For the text-containing cell, return its midpoint in (x, y) coordinate format. 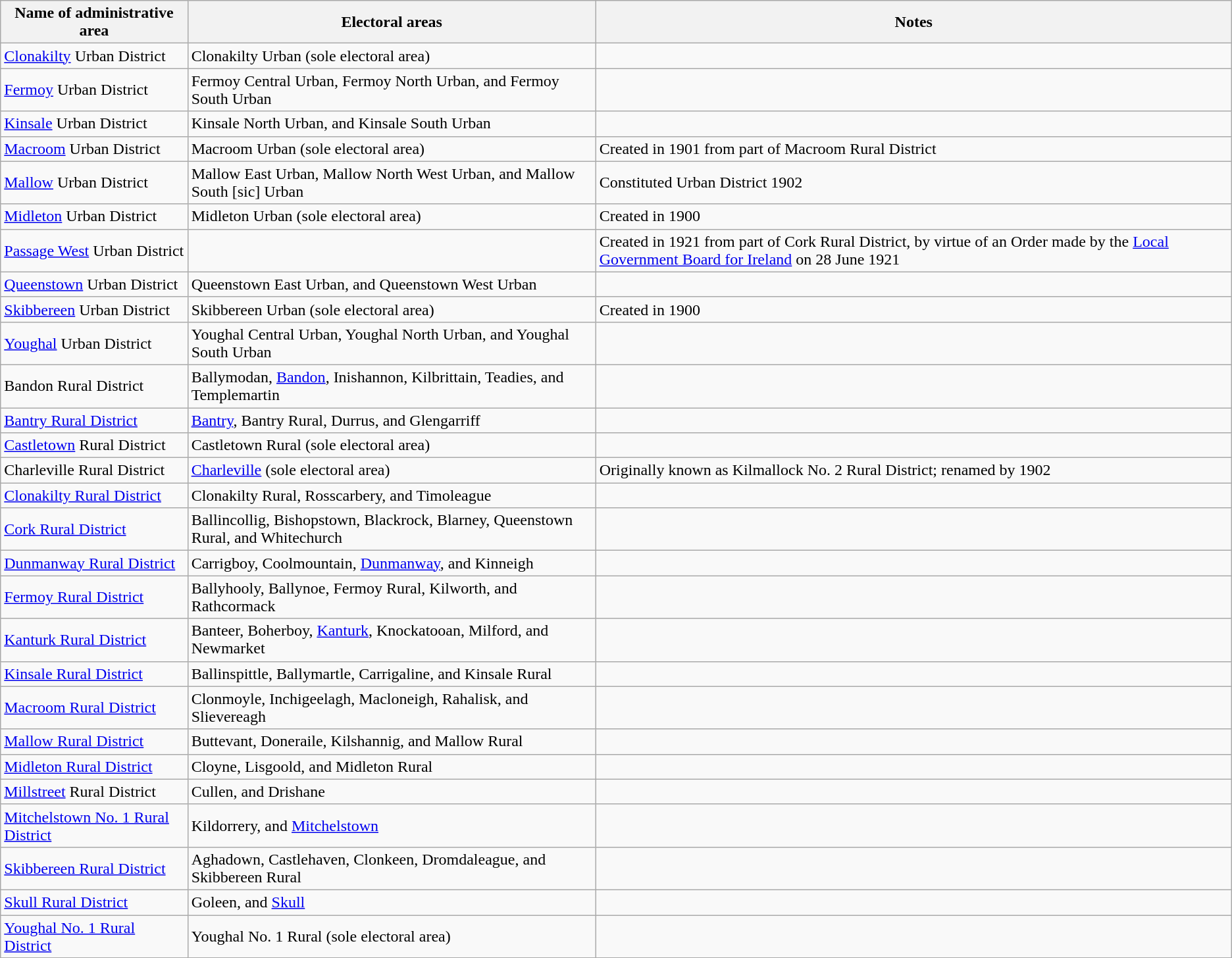
Skull Rural District (94, 902)
Created in 1921 from part of Cork Rural District, by virtue of an Order made by the Local Government Board for Ireland on 28 June 1921 (913, 250)
Castletown Rural (sole electoral area) (392, 445)
Ballymodan, Bandon, Inishannon, Kilbrittain, Teadies, and Templemartin (392, 386)
Electoral areas (392, 22)
Bandon Rural District (94, 386)
Notes (913, 22)
Midleton Rural District (94, 767)
Macroom Urban District (94, 149)
Passage West Urban District (94, 250)
Midleton Urban (sole electoral area) (392, 216)
Charleville (sole electoral area) (392, 470)
Ballyhooly, Ballynoe, Fermoy Rural, Kilworth, and Rathcormack (392, 597)
Fermoy Central Urban, Fermoy North Urban, and Fermoy South Urban (392, 89)
Goleen, and Skull (392, 902)
Mallow Urban District (94, 183)
Clonmoyle, Inchigeelagh, Macloneigh, Rahalisk, and Slievereagh (392, 708)
Ballinspittle, Ballymartle, Carrigaline, and Kinsale Rural (392, 674)
Mitchelstown No. 1 Rural District (94, 825)
Ballincollig, Bishopstown, Blackrock, Blarney, Queenstown Rural, and Whitechurch (392, 529)
Clonakilty Rural District (94, 495)
Macroom Rural District (94, 708)
Clonakilty Urban District (94, 56)
Youghal Urban District (94, 343)
Carrigboy, Coolmountain, Dunmanway, and Kinneigh (392, 563)
Cloyne, Lisgoold, and Midleton Rural (392, 767)
Midleton Urban District (94, 216)
Kinsale North Urban, and Kinsale South Urban (392, 124)
Queenstown East Urban, and Queenstown West Urban (392, 284)
Kinsale Urban District (94, 124)
Skibbereen Urban (sole electoral area) (392, 309)
Buttevant, Doneraile, Kilshannig, and Mallow Rural (392, 742)
Youghal Central Urban, Youghal North Urban, and Youghal South Urban (392, 343)
Millstreet Rural District (94, 792)
Youghal No. 1 Rural District (94, 936)
Constituted Urban District 1902 (913, 183)
Banteer, Boherboy, Kanturk, Knockatooan, Milford, and Newmarket (392, 640)
Charleville Rural District (94, 470)
Aghadown, Castlehaven, Clonkeen, Dromdaleague, and Skibbereen Rural (392, 869)
Created in 1901 from part of Macroom Rural District (913, 149)
Kanturk Rural District (94, 640)
Skibbereen Urban District (94, 309)
Name of administrative area (94, 22)
Kildorrery, and Mitchelstown (392, 825)
Bantry Rural District (94, 420)
Cork Rural District (94, 529)
Mallow East Urban, Mallow North West Urban, and Mallow South [sic] Urban (392, 183)
Clonakilty Urban (sole electoral area) (392, 56)
Bantry, Bantry Rural, Durrus, and Glengarriff (392, 420)
Fermoy Rural District (94, 597)
Mallow Rural District (94, 742)
Queenstown Urban District (94, 284)
Originally known as Kilmallock No. 2 Rural District; renamed by 1902 (913, 470)
Macroom Urban (sole electoral area) (392, 149)
Fermoy Urban District (94, 89)
Skibbereen Rural District (94, 869)
Castletown Rural District (94, 445)
Cullen, and Drishane (392, 792)
Dunmanway Rural District (94, 563)
Kinsale Rural District (94, 674)
Youghal No. 1 Rural (sole electoral area) (392, 936)
Clonakilty Rural, Rosscarbery, and Timoleague (392, 495)
